Output the [x, y] coordinate of the center of the cell containing the given text.  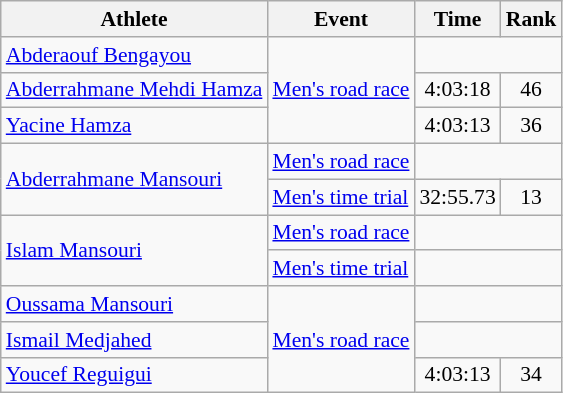
32:55.73 [457, 197]
36 [532, 126]
Event [340, 19]
Yacine Hamza [134, 126]
Rank [532, 19]
13 [532, 197]
Athlete [134, 19]
Time [457, 19]
Youcef Reguigui [134, 375]
Oussama Mansouri [134, 304]
Abderrahmane Mehdi Hamza [134, 90]
Islam Mansouri [134, 250]
Abderrahmane Mansouri [134, 180]
46 [532, 90]
4:03:18 [457, 90]
34 [532, 375]
Ismail Medjahed [134, 340]
Abderaouf Bengayou [134, 55]
